For the text-containing cell, return its midpoint in [X, Y] coordinate format. 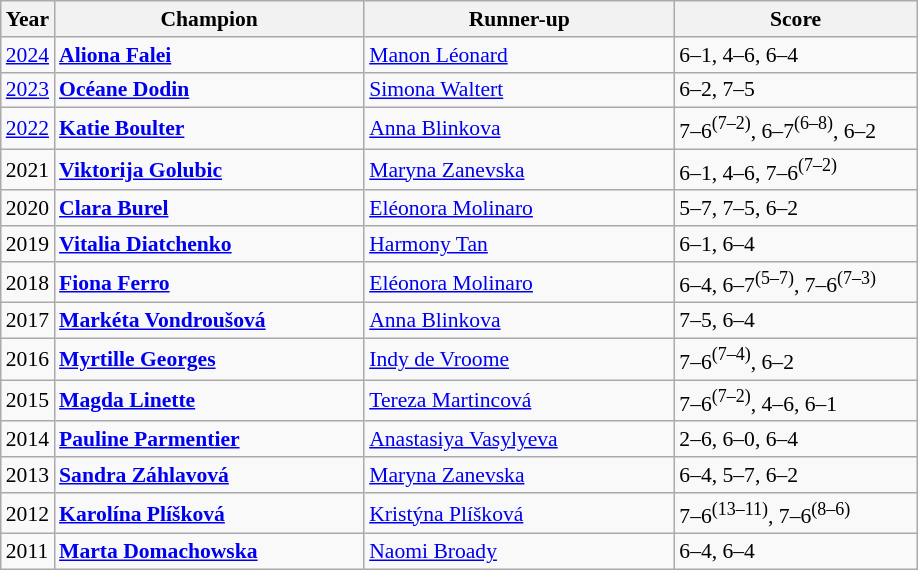
2021 [28, 170]
Runner-up [519, 19]
7–6(7–2), 4–6, 6–1 [796, 400]
Vitalia Diatchenko [209, 244]
6–1, 6–4 [796, 244]
Magda Linette [209, 400]
Marta Domachowska [209, 552]
2018 [28, 282]
Pauline Parmentier [209, 439]
Karolína Plíšková [209, 514]
2011 [28, 552]
2–6, 6–0, 6–4 [796, 439]
Tereza Martincová [519, 400]
Anastasiya Vasylyeva [519, 439]
Simona Waltert [519, 90]
Fiona Ferro [209, 282]
Myrtille Georges [209, 360]
2013 [28, 475]
Champion [209, 19]
Océane Dodin [209, 90]
2012 [28, 514]
6–1, 4–6, 7–6(7–2) [796, 170]
Score [796, 19]
Markéta Vondroušová [209, 321]
2023 [28, 90]
6–2, 7–5 [796, 90]
2014 [28, 439]
2017 [28, 321]
Indy de Vroome [519, 360]
Viktorija Golubic [209, 170]
2016 [28, 360]
Clara Burel [209, 209]
2024 [28, 55]
6–4, 5–7, 6–2 [796, 475]
Sandra Záhlavová [209, 475]
2019 [28, 244]
6–4, 6–7(5–7), 7–6(7–3) [796, 282]
2022 [28, 128]
Aliona Falei [209, 55]
5–7, 7–5, 6–2 [796, 209]
6–1, 4–6, 6–4 [796, 55]
7–6(13–11), 7–6(8–6) [796, 514]
Kristýna Plíšková [519, 514]
Year [28, 19]
7–5, 6–4 [796, 321]
Naomi Broady [519, 552]
2020 [28, 209]
Harmony Tan [519, 244]
2015 [28, 400]
7–6(7–4), 6–2 [796, 360]
6–4, 6–4 [796, 552]
Manon Léonard [519, 55]
7–6(7–2), 6–7(6–8), 6–2 [796, 128]
Katie Boulter [209, 128]
